Detect which cell encompasses the target text, then output its (x, y) center coordinate. 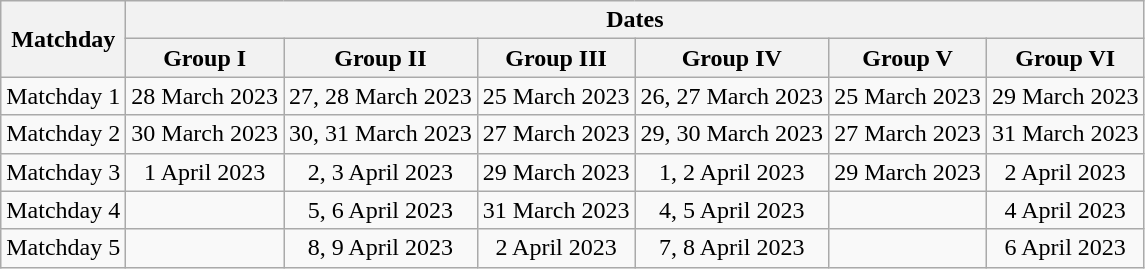
26, 27 March 2023 (732, 96)
Matchday 4 (64, 210)
27, 28 March 2023 (381, 96)
29, 30 March 2023 (732, 134)
6 April 2023 (1065, 248)
Dates (635, 20)
4, 5 April 2023 (732, 210)
Matchday 5 (64, 248)
4 April 2023 (1065, 210)
Matchday (64, 39)
Matchday 3 (64, 172)
1, 2 April 2023 (732, 172)
28 March 2023 (205, 96)
5, 6 April 2023 (381, 210)
Group I (205, 58)
1 April 2023 (205, 172)
30 March 2023 (205, 134)
Matchday 2 (64, 134)
Group III (556, 58)
30, 31 March 2023 (381, 134)
Matchday 1 (64, 96)
Group VI (1065, 58)
Group IV (732, 58)
Group II (381, 58)
8, 9 April 2023 (381, 248)
7, 8 April 2023 (732, 248)
Group V (908, 58)
2, 3 April 2023 (381, 172)
